Locate the cell with the specified text and output its (X, Y) center coordinate. 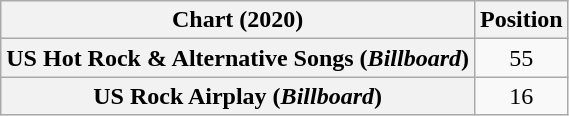
55 (521, 58)
Chart (2020) (238, 20)
US Rock Airplay (Billboard) (238, 96)
Position (521, 20)
US Hot Rock & Alternative Songs (Billboard) (238, 58)
16 (521, 96)
